Find where the given text appears and provide that cell's center as (x, y) coordinate. 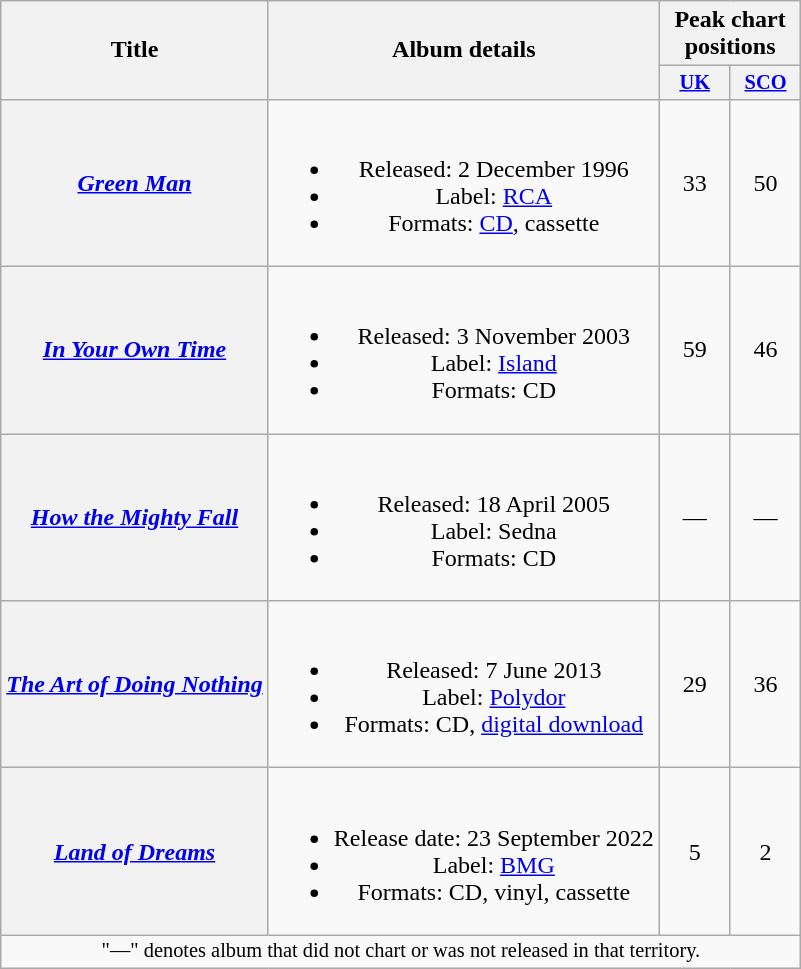
In Your Own Time (135, 350)
50 (766, 182)
Released: 3 November 2003Label: IslandFormats: CD (464, 350)
2 (766, 852)
SCO (766, 83)
5 (694, 852)
Released: 2 December 1996Label: RCAFormats: CD, cassette (464, 182)
Released: 18 April 2005Label: SednaFormats: CD (464, 518)
Peak chart positions (730, 34)
How the Mighty Fall (135, 518)
Green Man (135, 182)
36 (766, 684)
59 (694, 350)
"—" denotes album that did not chart or was not released in that territory. (401, 952)
UK (694, 83)
46 (766, 350)
29 (694, 684)
The Art of Doing Nothing (135, 684)
Land of Dreams (135, 852)
Released: 7 June 2013Label: PolydorFormats: CD, digital download (464, 684)
Album details (464, 50)
Title (135, 50)
Release date: 23 September 2022Label: BMGFormats: CD, vinyl, cassette (464, 852)
33 (694, 182)
